Search for the cell housing the specified text and yield its (X, Y) center coordinate. 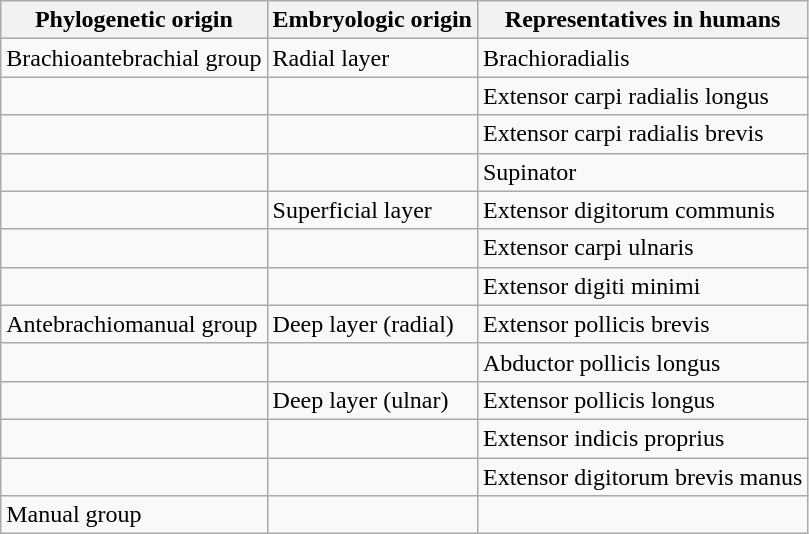
Brachioantebrachial group (134, 58)
Abductor pollicis longus (642, 362)
Extensor pollicis brevis (642, 324)
Representatives in humans (642, 20)
Supinator (642, 172)
Superficial layer (372, 210)
Brachioradialis (642, 58)
Antebrachiomanual group (134, 324)
Extensor indicis proprius (642, 438)
Extensor carpi ulnaris (642, 248)
Extensor digitorum communis (642, 210)
Manual group (134, 515)
Extensor digiti minimi (642, 286)
Embryologic origin (372, 20)
Deep layer (radial) (372, 324)
Radial layer (372, 58)
Deep layer (ulnar) (372, 400)
Extensor carpi radialis brevis (642, 134)
Phylogenetic origin (134, 20)
Extensor digitorum brevis manus (642, 477)
Extensor pollicis longus (642, 400)
Extensor carpi radialis longus (642, 96)
